Search for the cell housing the specified text and yield its [X, Y] center coordinate. 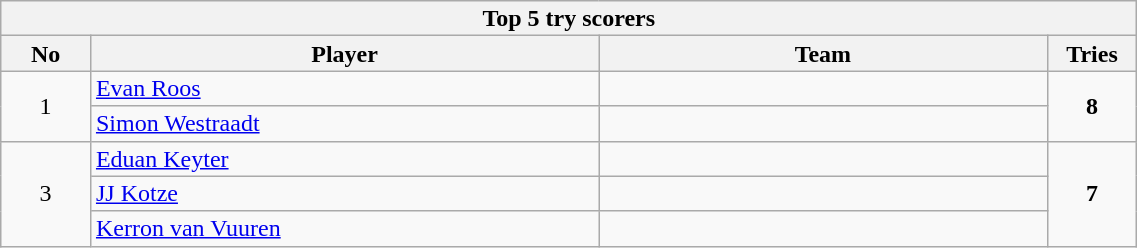
Team [823, 54]
Top 5 try scorers [569, 18]
No [46, 54]
3 [46, 194]
8 [1092, 106]
Evan Roos [344, 88]
7 [1092, 194]
Player [344, 54]
Tries [1092, 54]
Simon Westraadt [344, 124]
JJ Kotze [344, 194]
1 [46, 106]
Eduan Keyter [344, 158]
Kerron van Vuuren [344, 228]
